Return [X, Y] of the center of cell containing provided text 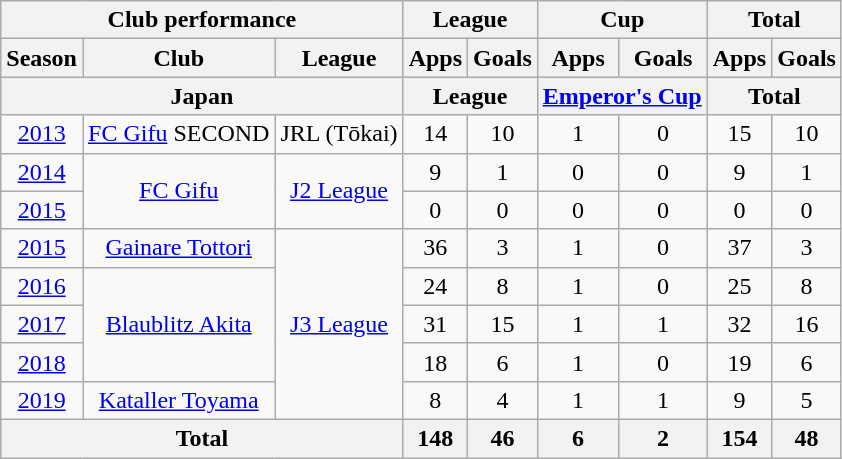
25 [739, 286]
Emperor's Cup [622, 96]
16 [807, 324]
Japan [202, 96]
5 [807, 400]
4 [503, 400]
2016 [42, 286]
2014 [42, 172]
14 [435, 134]
2017 [42, 324]
Season [42, 58]
18 [435, 362]
J3 League [339, 324]
Cup [622, 20]
Club [178, 58]
FC Gifu SECOND [178, 134]
J2 League [339, 191]
2018 [42, 362]
Gainare Tottori [178, 248]
Blaublitz Akita [178, 324]
Kataller Toyama [178, 400]
36 [435, 248]
154 [739, 438]
46 [503, 438]
JRL (Tōkai) [339, 134]
31 [435, 324]
37 [739, 248]
48 [807, 438]
2019 [42, 400]
32 [739, 324]
2 [663, 438]
19 [739, 362]
Club performance [202, 20]
2013 [42, 134]
148 [435, 438]
24 [435, 286]
FC Gifu [178, 191]
